Extract the (X, Y) coordinate from the center of the cell holding the provided text.  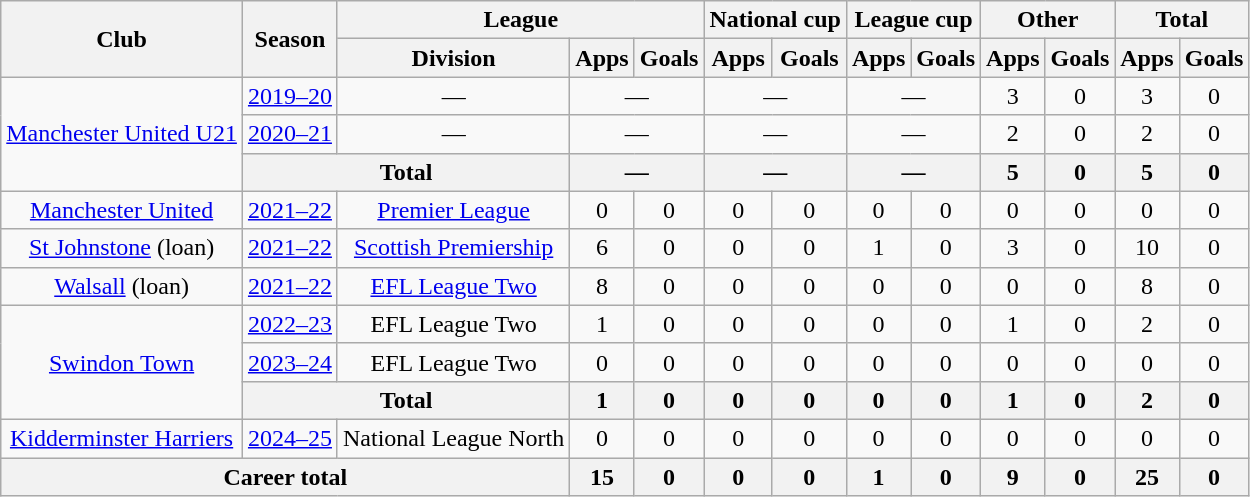
Other (1048, 20)
25 (1147, 477)
Swindon Town (122, 362)
2022–23 (290, 324)
National League North (453, 438)
10 (1147, 248)
6 (602, 248)
Premier League (453, 210)
Career total (286, 477)
Manchester United (122, 210)
2023–24 (290, 362)
Scottish Premiership (453, 248)
League (520, 20)
National cup (775, 20)
2020–21 (290, 134)
15 (602, 477)
2019–20 (290, 96)
9 (1013, 477)
League cup (913, 20)
St Johnstone (loan) (122, 248)
Kidderminster Harriers (122, 438)
Division (453, 58)
Walsall (loan) (122, 286)
Manchester United U21 (122, 134)
Season (290, 39)
Club (122, 39)
2024–25 (290, 438)
